Find where the given text appears and provide that cell's center as [x, y] coordinate. 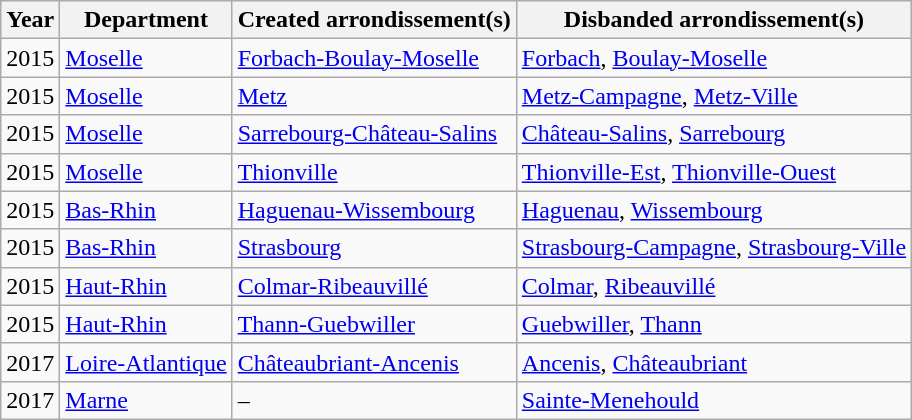
Disbanded arrondissement(s) [714, 20]
Metz-Campagne, Metz-Ville [714, 96]
Thionville-Est, Thionville-Ouest [714, 172]
Colmar, Ribeauvillé [714, 286]
Thann-Guebwiller [374, 324]
Guebwiller, Thann [714, 324]
Year [30, 20]
Sainte-Menehould [714, 400]
Forbach-Boulay-Moselle [374, 58]
Strasbourg [374, 248]
Department [146, 20]
Colmar-Ribeauvillé [374, 286]
Forbach, Boulay-Moselle [714, 58]
Haguenau, Wissembourg [714, 210]
Thionville [374, 172]
Created arrondissement(s) [374, 20]
Sarrebourg-Château-Salins [374, 134]
Strasbourg-Campagne, Strasbourg-Ville [714, 248]
Loire-Atlantique [146, 362]
Ancenis, Châteaubriant [714, 362]
Metz [374, 96]
– [374, 400]
Marne [146, 400]
Haguenau-Wissembourg [374, 210]
Châteaubriant-Ancenis [374, 362]
Château-Salins, Sarrebourg [714, 134]
